Scan for the cell matching the given text and deliver its (x, y) coordinate at center. 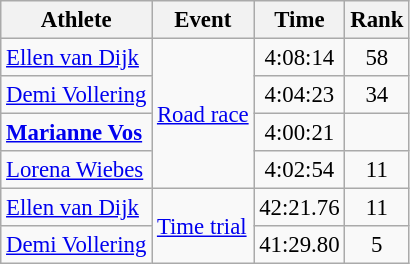
Marianne Vos (76, 133)
34 (377, 95)
Lorena Wiebes (76, 170)
Time trial (203, 226)
Athlete (76, 20)
42:21.76 (300, 208)
5 (377, 245)
4:08:14 (300, 58)
4:04:23 (300, 95)
4:00:21 (300, 133)
Rank (377, 20)
Road race (203, 114)
4:02:54 (300, 170)
41:29.80 (300, 245)
58 (377, 58)
Time (300, 20)
Event (203, 20)
